Search for the cell housing the specified text and yield its (x, y) center coordinate. 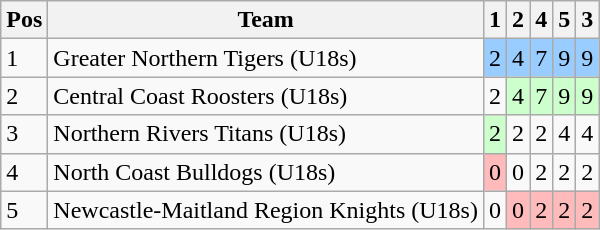
Central Coast Roosters (U18s) (266, 96)
Greater Northern Tigers (U18s) (266, 58)
Northern Rivers Titans (U18s) (266, 134)
Team (266, 20)
North Coast Bulldogs (U18s) (266, 172)
Newcastle-Maitland Region Knights (U18s) (266, 210)
Pos (24, 20)
